From the cell containing the given text, extract its center point as (X, Y) coordinate. 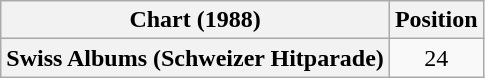
Position (436, 20)
Swiss Albums (Schweizer Hitparade) (196, 58)
24 (436, 58)
Chart (1988) (196, 20)
